Return [x, y] of the center of cell containing provided text 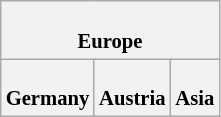
Austria [132, 87]
Germany [48, 87]
Asia [194, 87]
Europe [110, 29]
